Output the [X, Y] coordinate of the center of the cell containing the given text.  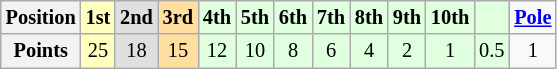
2 [407, 51]
7th [331, 17]
Position [41, 17]
1st [98, 17]
10th [450, 17]
3rd [178, 17]
9th [407, 17]
6 [331, 51]
15 [178, 51]
6th [293, 17]
4 [369, 51]
5th [255, 17]
Points [41, 51]
8th [369, 17]
8 [293, 51]
4th [217, 17]
2nd [136, 17]
10 [255, 51]
0.5 [492, 51]
12 [217, 51]
25 [98, 51]
Pole [532, 17]
18 [136, 51]
